Find where the given text appears and provide that cell's center as [X, Y] coordinate. 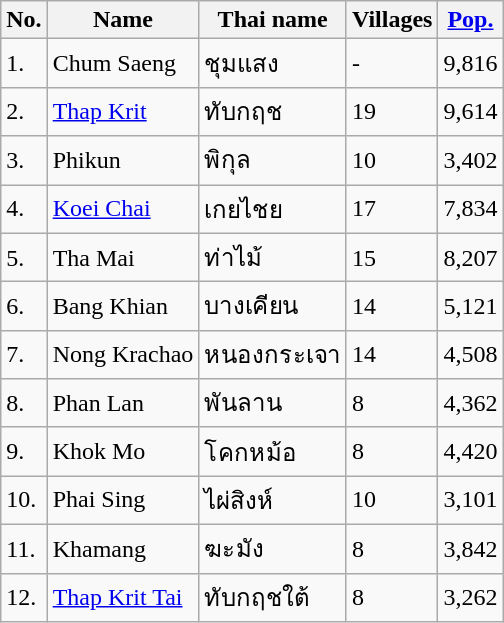
Khamang [123, 548]
ไผ่สิงห์ [273, 500]
8,207 [470, 258]
Thap Krit Tai [123, 598]
Tha Mai [123, 258]
8. [24, 404]
5,121 [470, 306]
ชุมแสง [273, 64]
พันลาน [273, 404]
Thai name [273, 20]
Chum Saeng [123, 64]
3,262 [470, 598]
9,614 [470, 112]
บางเคียน [273, 306]
3,101 [470, 500]
Phai Sing [123, 500]
Nong Krachao [123, 354]
ทับกฤช [273, 112]
10. [24, 500]
Khok Mo [123, 452]
3,402 [470, 160]
หนองกระเจา [273, 354]
Phikun [123, 160]
3,842 [470, 548]
ทับกฤชใต้ [273, 598]
7,834 [470, 208]
7. [24, 354]
Villages [392, 20]
1. [24, 64]
Name [123, 20]
เกยไชย [273, 208]
พิกุล [273, 160]
12. [24, 598]
9,816 [470, 64]
Koei Chai [123, 208]
4,420 [470, 452]
5. [24, 258]
4,508 [470, 354]
2. [24, 112]
Bang Khian [123, 306]
15 [392, 258]
ฆะมัง [273, 548]
ท่าไม้ [273, 258]
19 [392, 112]
4,362 [470, 404]
6. [24, 306]
4. [24, 208]
No. [24, 20]
Thap Krit [123, 112]
โคกหม้อ [273, 452]
9. [24, 452]
3. [24, 160]
Pop. [470, 20]
11. [24, 548]
- [392, 64]
Phan Lan [123, 404]
17 [392, 208]
